Locate the cell with the specified text and output its [X, Y] center coordinate. 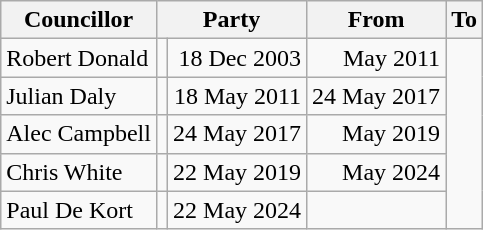
May 2019 [376, 134]
Party [231, 20]
Chris White [79, 172]
22 May 2019 [238, 172]
May 2011 [376, 58]
From [376, 20]
18 Dec 2003 [238, 58]
May 2024 [376, 172]
Councillor [79, 20]
Robert Donald [79, 58]
22 May 2024 [238, 210]
18 May 2011 [238, 96]
Julian Daly [79, 96]
Alec Campbell [79, 134]
To [464, 20]
Paul De Kort [79, 210]
